Locate the cell with the specified text and output its [X, Y] center coordinate. 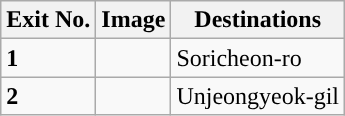
Soricheon-ro [258, 58]
1 [48, 58]
Unjeongyeok-gil [258, 96]
2 [48, 96]
Destinations [258, 20]
Exit No. [48, 20]
Image [134, 20]
